Provide the (x, y) coordinate of the cell's center where the given text is located.  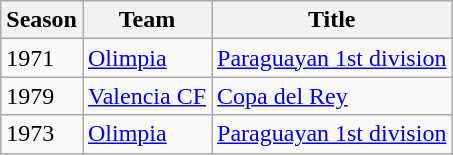
Copa del Rey (332, 96)
Season (42, 20)
1973 (42, 134)
1971 (42, 58)
Title (332, 20)
Team (146, 20)
1979 (42, 96)
Valencia CF (146, 96)
